Output the (x, y) coordinate of the center of the cell containing the given text.  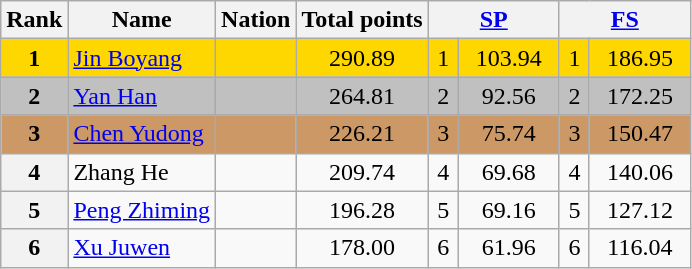
Total points (362, 20)
Name (142, 20)
69.16 (508, 210)
Yan Han (142, 96)
140.06 (640, 172)
290.89 (362, 58)
196.28 (362, 210)
69.68 (508, 172)
Zhang He (142, 172)
116.04 (640, 248)
Chen Yudong (142, 134)
209.74 (362, 172)
Xu Juwen (142, 248)
264.81 (362, 96)
103.94 (508, 58)
FS (624, 20)
172.25 (640, 96)
61.96 (508, 248)
186.95 (640, 58)
Rank (34, 20)
178.00 (362, 248)
Jin Boyang (142, 58)
127.12 (640, 210)
75.74 (508, 134)
92.56 (508, 96)
226.21 (362, 134)
SP (494, 20)
Nation (256, 20)
150.47 (640, 134)
Peng Zhiming (142, 210)
